Identify which cell holds the provided text, then report its (x, y) central coordinate. 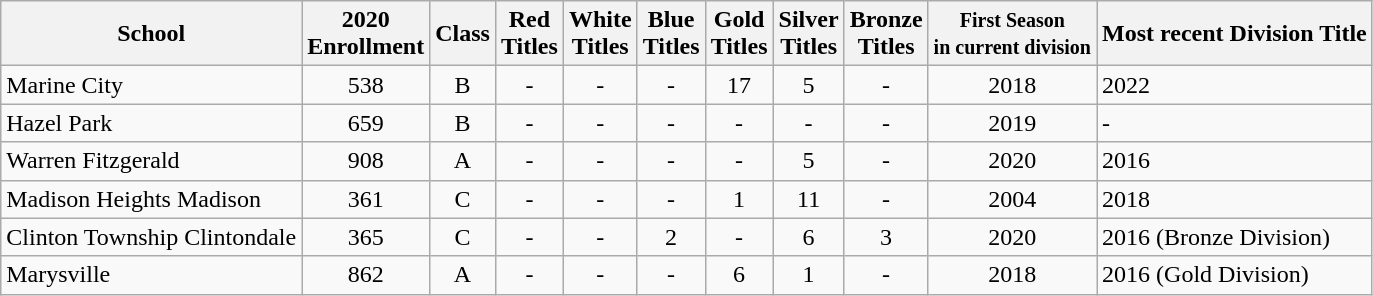
RedTitles (529, 34)
Warren Fitzgerald (152, 161)
Gold Titles (739, 34)
Blue Titles (671, 34)
2 (671, 237)
Marysville (152, 275)
First Season in current division (1012, 34)
361 (366, 199)
2016 (1235, 161)
2022 (1235, 85)
Silver Titles (808, 34)
BronzeTitles (886, 34)
17 (739, 85)
538 (366, 85)
2016 (Bronze Division) (1235, 237)
659 (366, 123)
School (152, 34)
2004 (1012, 199)
Madison Heights Madison (152, 199)
2019 (1012, 123)
Clinton Township Clintondale (152, 237)
Class (463, 34)
2020 Enrollment (366, 34)
Most recent Division Title (1235, 34)
3 (886, 237)
Hazel Park (152, 123)
11 (808, 199)
2016 (Gold Division) (1235, 275)
908 (366, 161)
365 (366, 237)
862 (366, 275)
WhiteTitles (600, 34)
Marine City (152, 85)
